Locate the cell with the specified text and output its (x, y) center coordinate. 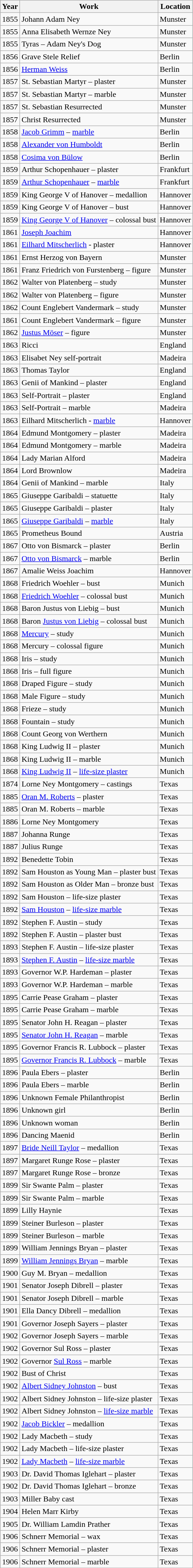
Edmund Montgomery – plaster (89, 433)
Ernst Herzog von Bayern (89, 257)
Amalie Weiss Joachim (89, 571)
Sam Houston as Young Man – plaster bust (89, 872)
King George V of Hanover – bust (89, 207)
Dancing Maenid (89, 1135)
Count Georg von Werthern (89, 734)
Guy M. Bryan – medallion (89, 1273)
Genii of Mankind – marble (89, 483)
Steiner Burleson – marble (89, 1236)
Christ Resurrected (89, 119)
Fountain – study (89, 721)
Margaret Runge Rose – plaster (89, 1160)
Carrie Pease Graham – marble (89, 1010)
Arthur Schopenhauer – marble (89, 182)
Giuseppe Garibaldi – marble (89, 521)
Stephen F. Austin – life-size plaster (89, 947)
Alexander von Humboldt (89, 144)
Johann Adam Ney (89, 19)
Ella Dancy Dibrell – medallion (89, 1311)
Mercury – colossal figure (89, 646)
Sir Swante Palm – plaster (89, 1185)
King Ludwig II – marble (89, 759)
Walter von Platenberg – study (89, 282)
Governor W.P. Hardeman – plaster (89, 972)
Stephen F. Austin – life-size marble (89, 960)
Sam Houston – life-size plaster (89, 897)
Stephen F. Austin – plaster bust (89, 934)
Margaret Runge Rose – bronze (89, 1173)
Grave Stele Relief (89, 57)
William Jennings Bryan – plaster (89, 1248)
Lady Macbeth – study (89, 1436)
Prometheus Bound (89, 533)
Edmund Montgomery – marble (89, 445)
1874 (10, 784)
St. Sebastian Resurrected (89, 107)
Dr. William Lamdin Prather (89, 1524)
Dr. David Thomas Iglehart – bronze (89, 1486)
Sam Houston as Older Man – bronze bust (89, 884)
Frieze – study (89, 709)
Herman Weiss (89, 69)
King George V of Hanover – medallion (89, 195)
Jacob Bickler – medallion (89, 1424)
Albert Sidney Johnston – bust (89, 1386)
Elisabet Ney self-portrait (89, 357)
Iris – full figure (89, 671)
Lady Macbeth – life-size marble (89, 1461)
Friedrich Woehler – colossal bust (89, 596)
Benedette Tobin (89, 859)
Governor Sul Ross – plaster (89, 1348)
Sam Houston – life-size marble (89, 909)
Julius Runge (89, 847)
Sir Swante Palm – marble (89, 1198)
Giuseppe Garibaldi – statuette (89, 496)
Iris – study (89, 659)
Senator Joseph Dibrell – marble (89, 1298)
Jacob Grimm – marble (89, 132)
Stephen F. Austin – study (89, 922)
Work (89, 7)
Oran M. Roberts – plaster (89, 797)
Lady Marian Alford (89, 458)
1886 (10, 822)
Tyras – Adam Ney's Dog (89, 44)
Lilly Haynie (89, 1211)
1900 (10, 1273)
Schnerr Memorial – marble (89, 1561)
Eilhard Mitscherlich - plaster (89, 245)
Schnerr Memorial – wax (89, 1536)
Governor W.P. Hardeman – marble (89, 985)
Year (10, 7)
Cosima von Bülow (89, 157)
Albert Sidney Johnston – life-size plaster (89, 1399)
Albert Sidney Johnston – life-size marble (89, 1411)
Justus Möser – figure (89, 332)
Thomas Taylor (89, 370)
Unknown woman (89, 1123)
King George V of Hanover – colossal bust (89, 220)
Mercury – study (89, 634)
Carrie Pease Graham – plaster (89, 997)
St. Sebastian Martyr – plaster (89, 82)
Friedrich Woehler – bust (89, 584)
St. Sebastian Martyr – marble (89, 94)
Lorne Ney Montgomery – castings (89, 784)
William Jennings Bryan – marble (89, 1261)
Senator Joseph Dibrell – plaster (89, 1286)
Paula Ebers – plaster (89, 1072)
Baron Justus von Liebig – colossal bust (89, 621)
Johanna Runge (89, 834)
1905 (10, 1524)
Schnerr Memorial – plaster (89, 1549)
Arthur Schopenhauer – plaster (89, 170)
Location (176, 7)
Count Englebert Vandermark – study (89, 307)
Miller Baby cast (89, 1499)
Walter von Platenberg – figure (89, 295)
Paula Ebers – marble (89, 1085)
Senator John H. Reagan – plaster (89, 1022)
Count Englebert Vandermark – figure (89, 320)
Otto von Bismarck – marble (89, 558)
Governor Sul Ross – marble (89, 1361)
Governor Joseph Sayers – plaster (89, 1323)
Giuseppe Garibaldi – plaster (89, 508)
Franz Friedrich von Furstenberg – figure (89, 270)
Self-Portrait – plaster (89, 395)
Joseph Joachim (89, 232)
Male Figure – study (89, 696)
Bust of Christ (89, 1374)
Bride Neill Taylor – medallion (89, 1148)
Unknown girl (89, 1110)
Otto von Bismarck – plaster (89, 546)
Austria (176, 533)
1904 (10, 1511)
Senator John H. Reagan – marble (89, 1035)
Lord Brownlow (89, 470)
Helen Marr Kirby (89, 1511)
Oran M. Roberts – marble (89, 809)
Unknown Female Philanthropist (89, 1098)
Lorne Ney Montgomery (89, 822)
Governor Francis R. Lubbock – marble (89, 1060)
Self-Portrait – marble (89, 408)
Lady Macbeth – life-size plaster (89, 1449)
King Ludwig II – plaster (89, 746)
Draped Figure – study (89, 684)
Governor Francis R. Lubbock – plaster (89, 1047)
Anna Elisabeth Wernze Ney (89, 32)
Eilhard Mitscherlich - marble (89, 420)
Genii of Mankind – plaster (89, 383)
Ricci (89, 345)
Governor Joseph Sayers – marble (89, 1336)
King Ludwig II – life-size plaster (89, 772)
Baron Justus von Liebig – bust (89, 609)
Dr. David Thomas Iglehart – plaster (89, 1474)
Steiner Burleson – plaster (89, 1223)
